From the cell containing the given text, extract its center point as [X, Y] coordinate. 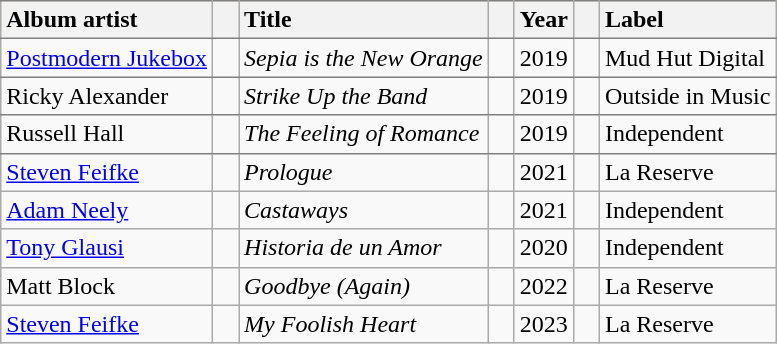
My Foolish Heart [364, 324]
2022 [544, 286]
Historia de un Amor [364, 248]
Year [544, 20]
The Feeling of Romance [364, 134]
Postmodern Jukebox [107, 58]
Title [364, 20]
Matt Block [107, 286]
2020 [544, 248]
Russell Hall [107, 134]
Album artist [107, 20]
Sepia is the New Orange [364, 58]
Goodbye (Again) [364, 286]
Strike Up the Band [364, 96]
Ricky Alexander [107, 96]
Mud Hut Digital [687, 58]
Castaways [364, 210]
Adam Neely [107, 210]
2023 [544, 324]
Prologue [364, 172]
Label [687, 20]
Tony Glausi [107, 248]
Outside in Music [687, 96]
